Return [x, y] of the center of cell containing provided text 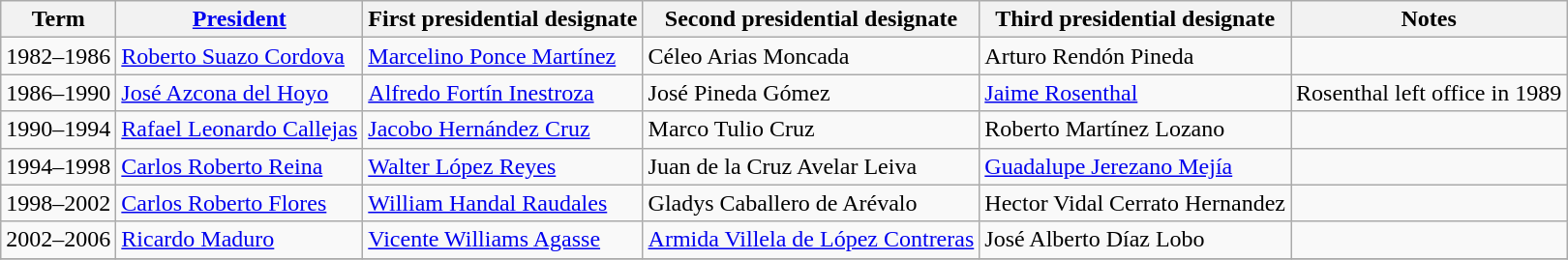
Vicente Williams Agasse [503, 240]
Second presidential designate [811, 19]
Juan de la Cruz Avelar Leiva [811, 166]
Gladys Caballero de Arévalo [811, 203]
First presidential designate [503, 19]
President [240, 19]
Rosenthal left office in 1989 [1429, 93]
Carlos Roberto Flores [240, 203]
Third presidential designate [1135, 19]
Roberto Suazo Cordova [240, 56]
Carlos Roberto Reina [240, 166]
Guadalupe Jerezano Mejía [1135, 166]
Marco Tulio Cruz [811, 130]
Term [58, 19]
Ricardo Maduro [240, 240]
1982–1986 [58, 56]
José Pineda Gómez [811, 93]
Céleo Arias Moncada [811, 56]
Notes [1429, 19]
Roberto Martínez Lozano [1135, 130]
2002–2006 [58, 240]
1994–1998 [58, 166]
1990–1994 [58, 130]
Arturo Rendón Pineda [1135, 56]
Armida Villela de López Contreras [811, 240]
José Alberto Díaz Lobo [1135, 240]
Rafael Leonardo Callejas [240, 130]
1998–2002 [58, 203]
Marcelino Ponce Martínez [503, 56]
Alfredo Fortín Inestroza [503, 93]
1986–1990 [58, 93]
William Handal Raudales [503, 203]
Hector Vidal Cerrato Hernandez [1135, 203]
Jaime Rosenthal [1135, 93]
José Azcona del Hoyo [240, 93]
Jacobo Hernández Cruz [503, 130]
Walter López Reyes [503, 166]
